Return the [x, y] coordinate for the center point of the cell that contains the specified text.  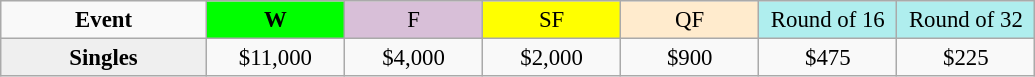
QF [690, 20]
$11,000 [275, 58]
SF [552, 20]
$2,000 [552, 58]
Event [104, 20]
$4,000 [413, 58]
Singles [104, 58]
$475 [828, 58]
$225 [966, 58]
W [275, 20]
F [413, 20]
$900 [690, 58]
Round of 32 [966, 20]
Round of 16 [828, 20]
